Return the [X, Y] coordinate for the center point of the cell that contains the specified text.  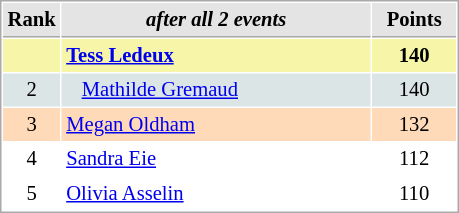
Mathilde Gremaud [216, 90]
Points [414, 20]
after all 2 events [216, 20]
Olivia Asselin [216, 194]
5 [32, 194]
Sandra Eie [216, 158]
112 [414, 158]
4 [32, 158]
2 [32, 90]
3 [32, 124]
Rank [32, 20]
Tess Ledeux [216, 56]
132 [414, 124]
110 [414, 194]
Megan Oldham [216, 124]
